Return [X, Y] of the center of cell containing provided text 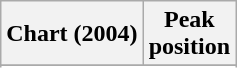
Peakposition [189, 34]
Chart (2004) [72, 34]
